Detect which cell encompasses the target text, then output its [X, Y] center coordinate. 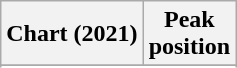
Chart (2021) [72, 34]
Peakposition [189, 34]
